Detect which cell encompasses the target text, then output its (X, Y) center coordinate. 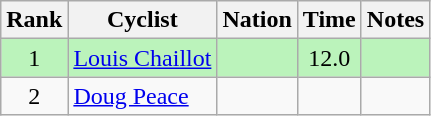
Notes (395, 20)
Doug Peace (142, 96)
1 (34, 58)
12.0 (329, 58)
Time (329, 20)
Rank (34, 20)
Cyclist (142, 20)
2 (34, 96)
Nation (257, 20)
Louis Chaillot (142, 58)
